Return the (X, Y) coordinate for the center point of the cell that contains the specified text.  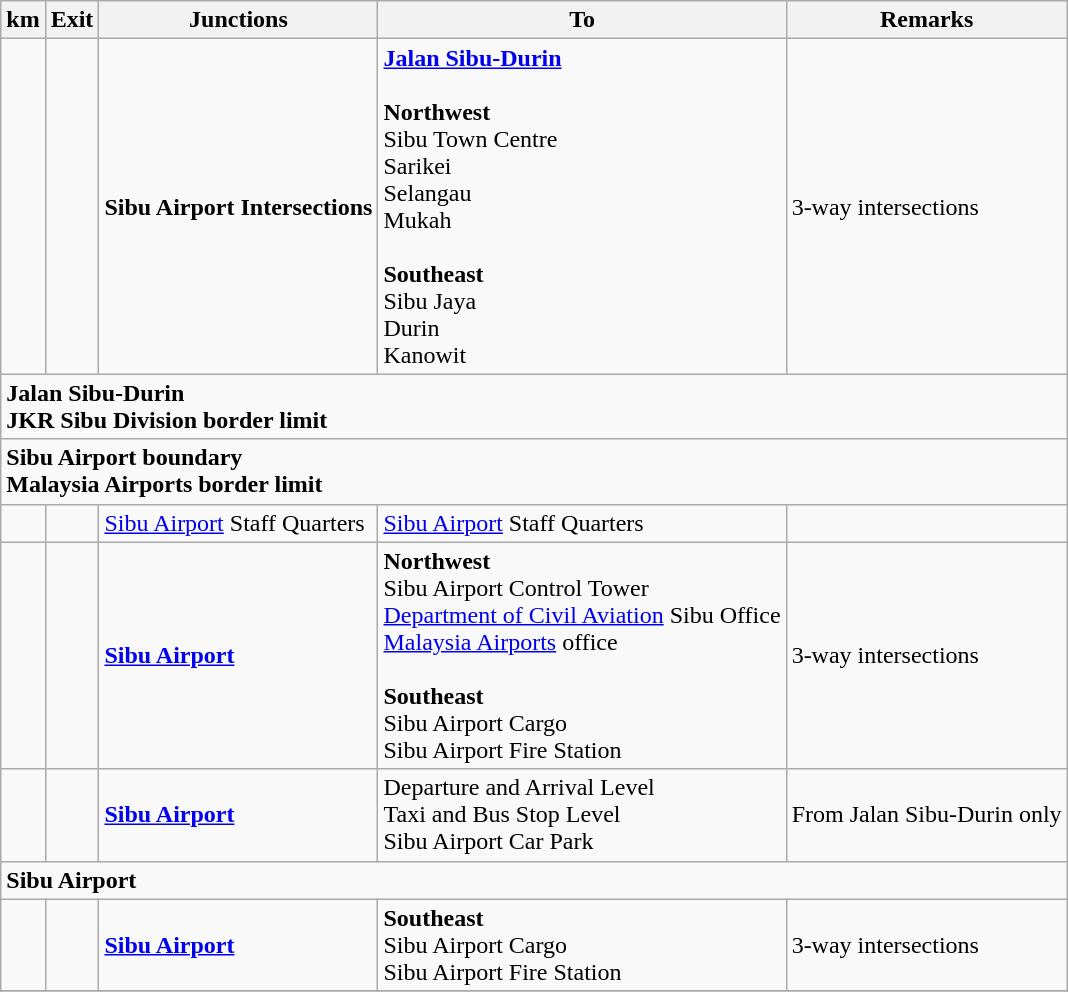
Sibu Airport Intersections (238, 206)
To (582, 20)
Exit (72, 20)
SoutheastSibu Airport CargoSibu Airport Fire Station (582, 945)
Jalan Sibu-DurinNorthwestSibu Town CentreSarikeiSelangauMukahSoutheastSibu JayaDurinKanowit (582, 206)
Sibu Airport boundaryMalaysia Airports border limit (534, 472)
Junctions (238, 20)
Jalan Sibu-DurinJKR Sibu Division border limit (534, 406)
Remarks (926, 20)
km (23, 20)
From Jalan Sibu-Durin only (926, 815)
Departure and Arrival LevelTaxi and Bus Stop Level Sibu Airport Car Park (582, 815)
